From the cell containing the given text, extract its center point as [x, y] coordinate. 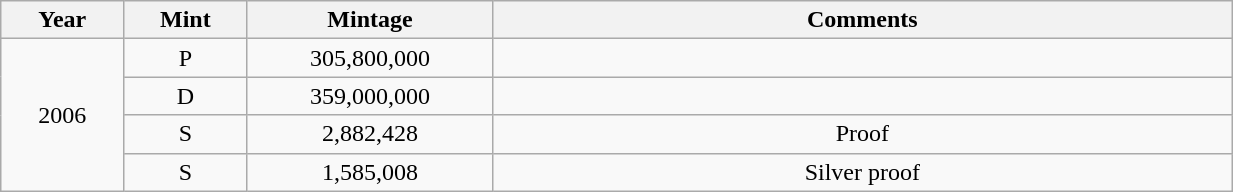
305,800,000 [370, 58]
Comments [862, 20]
Mint [186, 20]
Mintage [370, 20]
Year [62, 20]
2006 [62, 115]
D [186, 96]
Proof [862, 134]
1,585,008 [370, 172]
359,000,000 [370, 96]
2,882,428 [370, 134]
Silver proof [862, 172]
P [186, 58]
